For the text-containing cell, return its midpoint in (x, y) coordinate format. 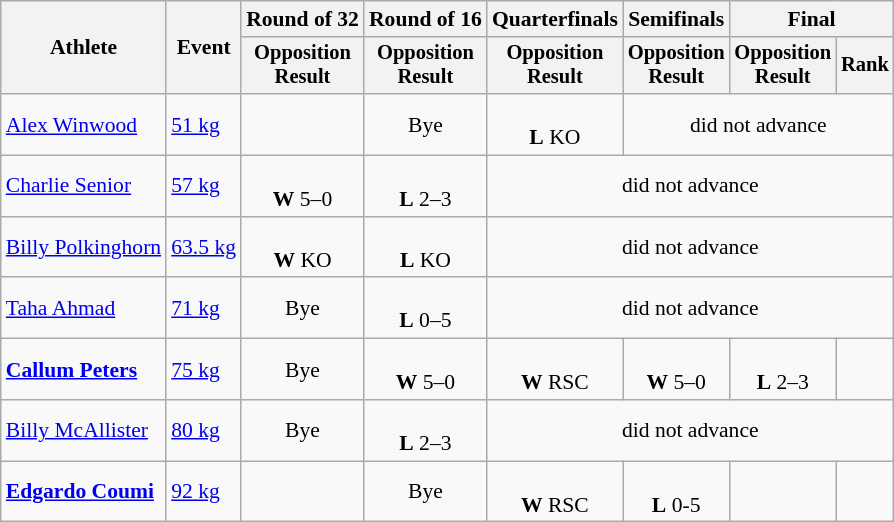
Rank (865, 66)
Athlete (84, 48)
71 kg (204, 308)
63.5 kg (204, 248)
57 kg (204, 186)
Final (811, 19)
Quarterfinals (555, 19)
Charlie Senior (84, 186)
W KO (302, 248)
L 0-5 (676, 492)
Billy McAllister (84, 430)
Alex Winwood (84, 124)
80 kg (204, 430)
Callum Peters (84, 370)
L 0–5 (426, 308)
92 kg (204, 492)
75 kg (204, 370)
51 kg (204, 124)
Taha Ahmad (84, 308)
Billy Polkinghorn (84, 248)
Round of 16 (426, 19)
Edgardo Coumi (84, 492)
Round of 32 (302, 19)
Event (204, 48)
Semifinals (676, 19)
